Find where the given text appears and provide that cell's center as (x, y) coordinate. 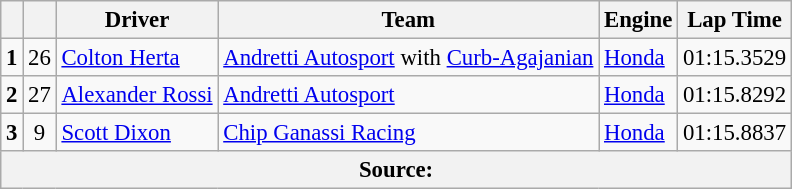
01:15.8837 (735, 133)
27 (40, 95)
1 (12, 58)
Lap Time (735, 20)
3 (12, 133)
Scott Dixon (137, 133)
Source: (396, 170)
Chip Ganassi Racing (408, 133)
Andretti Autosport with Curb-Agajanian (408, 58)
Alexander Rossi (137, 95)
Engine (638, 20)
26 (40, 58)
01:15.3529 (735, 58)
9 (40, 133)
2 (12, 95)
01:15.8292 (735, 95)
Team (408, 20)
Driver (137, 20)
Andretti Autosport (408, 95)
Colton Herta (137, 58)
